Pinpoint the cell where the given text exists, returning its [x, y] midpoint coordinate. 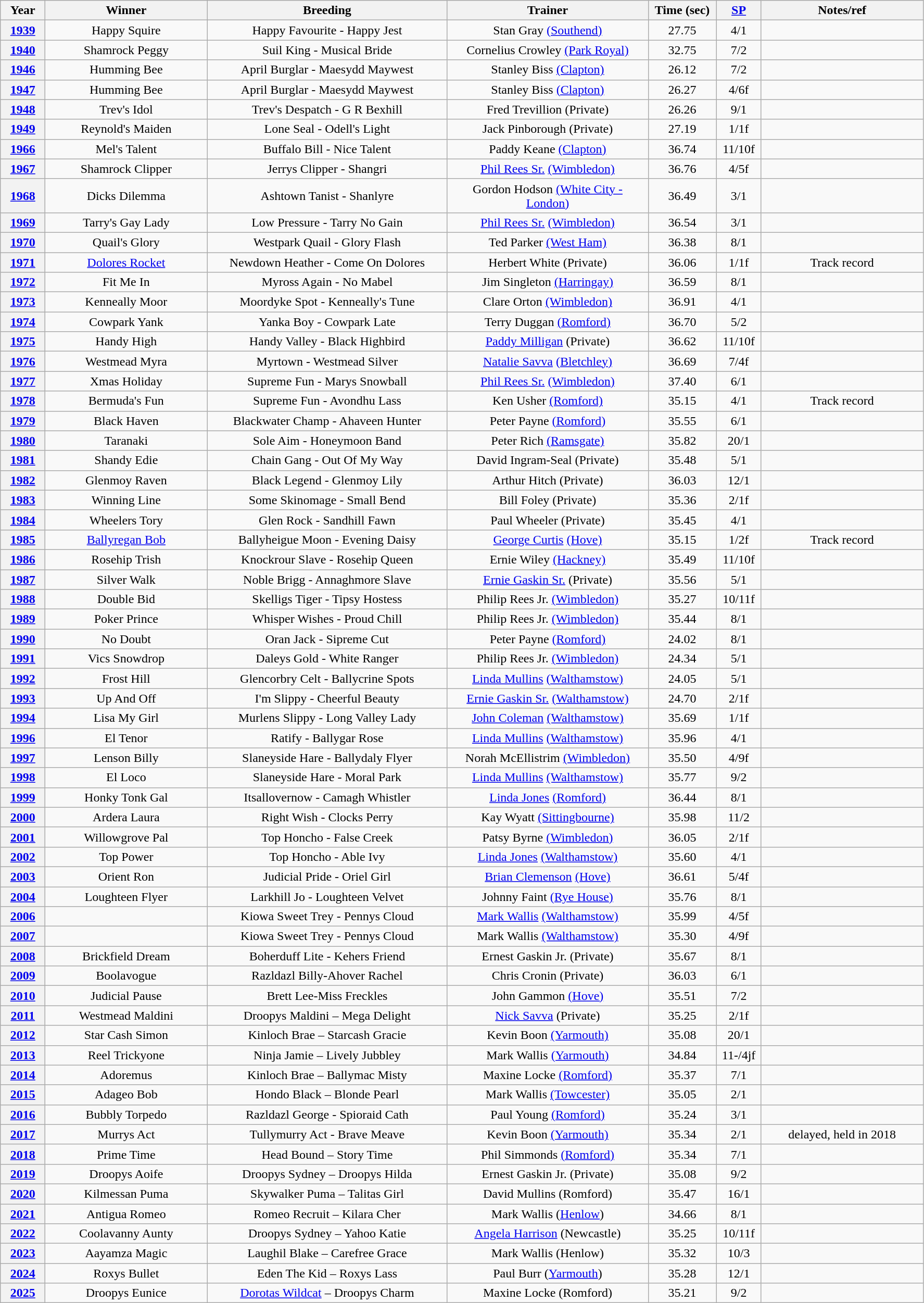
Vics Snowdrop [126, 659]
Orient Ron [126, 876]
1978 [23, 401]
36.74 [682, 149]
35.49 [682, 559]
1997 [23, 758]
Ernie Gaskin Sr. (Private) [548, 580]
Black Legend - Glenmoy Lily [327, 480]
35.36 [682, 500]
Ardera Laura [126, 817]
Skelligs Tiger - Tipsy Hostess [327, 599]
Winner [126, 10]
Glen Rock - Sandhill Fawn [327, 520]
36.69 [682, 361]
Suil King - Musical Bride [327, 50]
Romeo Recruit – Kilara Cher [327, 1214]
Judicial Pride - Oriel Girl [327, 876]
5/4f [739, 876]
Ninja Jamie – Lively Jubbley [327, 1055]
11-/4jf [739, 1055]
2000 [23, 817]
Brett Lee-Miss Freckles [327, 996]
Arthur Hitch (Private) [548, 480]
35.37 [682, 1075]
Jerrys Clipper - Shangri [327, 169]
4/6f [739, 90]
Eden The Kid – Roxys Lass [327, 1273]
Wheelers Tory [126, 520]
11/2 [739, 817]
1999 [23, 797]
35.69 [682, 718]
2009 [23, 976]
27.75 [682, 30]
Frost Hill [126, 679]
1946 [23, 70]
Whisper Wishes - Proud Chill [327, 619]
35.77 [682, 778]
1988 [23, 599]
Dorotas Wildcat – Droopys Charm [327, 1293]
Rosehip Trish [126, 559]
Stan Gray (Southend) [548, 30]
1971 [23, 262]
1994 [23, 718]
Boherduff Lite - Kehers Friend [327, 956]
Myross Again - No Mabel [327, 282]
36.76 [682, 169]
36.62 [682, 342]
36.05 [682, 837]
Supreme Fun - Avondhu Lass [327, 401]
24.05 [682, 679]
35.27 [682, 599]
Winning Line [126, 500]
36.54 [682, 222]
Laughil Blake – Carefree Grace [327, 1254]
Trev's Despatch - G R Bexhill [327, 109]
35.05 [682, 1095]
Black Haven [126, 421]
1976 [23, 361]
Kay Wyatt (Sittingbourne) [548, 817]
Johnny Faint (Rye House) [548, 896]
2010 [23, 996]
Droopys Eunice [126, 1293]
El Tenor [126, 738]
Ballyheigue Moon - Evening Daisy [327, 540]
Ratify - Ballygar Rose [327, 738]
Chain Gang - Out Of My Way [327, 460]
1981 [23, 460]
1975 [23, 342]
David Ingram-Seal (Private) [548, 460]
Norah McEllistrim (Wimbledon) [548, 758]
Natalie Savva (Bletchley) [548, 361]
1967 [23, 169]
36.49 [682, 196]
Loughteen Flyer [126, 896]
35.56 [682, 580]
Larkhill Jo - Loughteen Velvet [327, 896]
2018 [23, 1154]
1989 [23, 619]
Phil Simmonds (Romford) [548, 1154]
2013 [23, 1055]
Patsy Byrne (Wimbledon) [548, 837]
24.02 [682, 639]
Buffalo Bill - Nice Talent [327, 149]
36.59 [682, 282]
Dicks Dilemma [126, 196]
36.91 [682, 302]
Jim Singleton (Harringay) [548, 282]
1991 [23, 659]
delayed, held in 2018 [842, 1134]
2008 [23, 956]
24.34 [682, 659]
Mark Wallis (Yarmouth) [548, 1055]
Moordyke Spot - Kenneally's Tune [327, 302]
Razldazl Billy-Ahover Rachel [327, 976]
Myrtown - Westmead Silver [327, 361]
Reel Trickyone [126, 1055]
2025 [23, 1293]
Bermuda's Fun [126, 401]
Head Bound – Story Time [327, 1154]
Lenson Billy [126, 758]
7/4f [739, 361]
Droopys Sydney – Droopys Hilda [327, 1174]
Noble Brigg - Annaghmore Slave [327, 580]
Ted Parker (West Ham) [548, 242]
Brian Clemenson (Hove) [548, 876]
37.40 [682, 381]
2021 [23, 1214]
Knockrour Slave - Rosehip Queen [327, 559]
35.24 [682, 1114]
1982 [23, 480]
Poker Prince [126, 619]
Adageo Bob [126, 1095]
1980 [23, 441]
1986 [23, 559]
Handy Valley - Black Highbird [327, 342]
Slaneyside Hare - Moral Park [327, 778]
35.55 [682, 421]
Razldazl George - Spioraid Cath [327, 1114]
1968 [23, 196]
2014 [23, 1075]
35.30 [682, 936]
Blackwater Champ - Ahaveen Hunter [327, 421]
35.51 [682, 996]
Top Honcho - False Creek [327, 837]
Reynold's Maiden [126, 129]
35.76 [682, 896]
Nick Savva (Private) [548, 1016]
El Loco [126, 778]
Willowgrove Pal [126, 837]
Kinloch Brae – Starcash Gracie [327, 1035]
1969 [23, 222]
2003 [23, 876]
Taranaki [126, 441]
1990 [23, 639]
Tullymurry Act - Brave Meave [327, 1134]
24.70 [682, 698]
Fred Trevillion (Private) [548, 109]
Happy Squire [126, 30]
Hondo Black – Blonde Pearl [327, 1095]
1947 [23, 90]
Antigua Romeo [126, 1214]
35.44 [682, 619]
Droopys Aoife [126, 1174]
2023 [23, 1254]
35.47 [682, 1194]
Murlens Slippy - Long Valley Lady [327, 718]
I'm Slippy - Cheerful Beauty [327, 698]
Right Wish - Clocks Perry [327, 817]
Itsallovernow - Camagh Whistler [327, 797]
Notes/ref [842, 10]
34.84 [682, 1055]
Ernie Wiley (Hackney) [548, 559]
2006 [23, 917]
Ballyregan Bob [126, 540]
Up And Off [126, 698]
Kilmessan Puma [126, 1194]
1996 [23, 738]
35.50 [682, 758]
16/1 [739, 1194]
Westmead Maldini [126, 1016]
26.12 [682, 70]
Quail's Glory [126, 242]
Lone Seal - Odell's Light [327, 129]
Paddy Milligan (Private) [548, 342]
2016 [23, 1114]
Supreme Fun - Marys Snowball [327, 381]
35.32 [682, 1254]
Happy Favourite - Happy Jest [327, 30]
Droopys Maldini – Mega Delight [327, 1016]
2019 [23, 1174]
26.26 [682, 109]
John Coleman (Walthamstow) [548, 718]
Paul Burr (Yarmouth) [548, 1273]
34.66 [682, 1214]
Coolavanny Aunty [126, 1234]
Mark Wallis (Towcester) [548, 1095]
Trainer [548, 10]
36.06 [682, 262]
Dolores Rocket [126, 262]
Prime Time [126, 1154]
32.75 [682, 50]
Top Honcho - Able Ivy [327, 857]
Paul Young (Romford) [548, 1114]
35.48 [682, 460]
Xmas Holiday [126, 381]
Silver Walk [126, 580]
Paddy Keane (Clapton) [548, 149]
Top Power [126, 857]
1939 [23, 30]
2012 [23, 1035]
1985 [23, 540]
Cornelius Crowley (Park Royal) [548, 50]
1993 [23, 698]
Slaneyside Hare - Ballydaly Flyer [327, 758]
John Gammon (Hove) [548, 996]
Roxys Bullet [126, 1273]
Oran Jack - Sipreme Cut [327, 639]
1973 [23, 302]
9/1 [739, 109]
36.44 [682, 797]
Bubbly Torpedo [126, 1114]
Yanka Boy - Cowpark Late [327, 322]
35.98 [682, 817]
Kinloch Brae – Ballymac Misty [327, 1075]
2011 [23, 1016]
Sole Aim - Honeymoon Band [327, 441]
Lisa My Girl [126, 718]
2017 [23, 1134]
1972 [23, 282]
Brickfield Dream [126, 956]
Linda Jones (Walthamstow) [548, 857]
George Curtis (Hove) [548, 540]
36.70 [682, 322]
Ashtown Tanist - Shanlyre [327, 196]
2007 [23, 936]
Some Skinomage - Small Bend [327, 500]
Paul Wheeler (Private) [548, 520]
1940 [23, 50]
Kenneally Moor [126, 302]
Ernie Gaskin Sr. (Walthamstow) [548, 698]
35.82 [682, 441]
1992 [23, 679]
35.21 [682, 1293]
Glenmoy Raven [126, 480]
Westmead Myra [126, 361]
Daleys Gold - White Ranger [327, 659]
Judicial Pause [126, 996]
Jack Pinborough (Private) [548, 129]
2004 [23, 896]
Chris Cronin (Private) [548, 976]
Skywalker Puma – Talitas Girl [327, 1194]
1983 [23, 500]
1977 [23, 381]
Low Pressure - Tarry No Gain [327, 222]
2002 [23, 857]
Westpark Quail - Glory Flash [327, 242]
Fit Me In [126, 282]
Glencorbry Celt - Ballycrine Spots [327, 679]
Time (sec) [682, 10]
35.96 [682, 738]
1987 [23, 580]
10/3 [739, 1254]
1970 [23, 242]
Clare Orton (Wimbledon) [548, 302]
David Mullins (Romford) [548, 1194]
Cowpark Yank [126, 322]
36.61 [682, 876]
1948 [23, 109]
2024 [23, 1273]
27.19 [682, 129]
Adoremus [126, 1075]
Ken Usher (Romford) [548, 401]
35.99 [682, 917]
35.45 [682, 520]
Boolavogue [126, 976]
Double Bid [126, 599]
1998 [23, 778]
5/2 [739, 322]
1984 [23, 520]
1979 [23, 421]
1966 [23, 149]
Shamrock Clipper [126, 169]
1/2f [739, 540]
No Doubt [126, 639]
Breeding [327, 10]
Trev's Idol [126, 109]
Mel's Talent [126, 149]
Star Cash Simon [126, 1035]
35.28 [682, 1273]
35.60 [682, 857]
1974 [23, 322]
SP [739, 10]
Bill Foley (Private) [548, 500]
2022 [23, 1234]
26.27 [682, 90]
36.38 [682, 242]
Honky Tonk Gal [126, 797]
Herbert White (Private) [548, 262]
Terry Duggan (Romford) [548, 322]
Droopys Sydney – Yahoo Katie [327, 1234]
Peter Rich (Ramsgate) [548, 441]
Year [23, 10]
Newdown Heather - Come On Dolores [327, 262]
2015 [23, 1095]
Angela Harrison (Newcastle) [548, 1234]
Murrys Act [126, 1134]
Handy High [126, 342]
Tarry's Gay Lady [126, 222]
2001 [23, 837]
Shandy Edie [126, 460]
1949 [23, 129]
Linda Jones (Romford) [548, 797]
Shamrock Peggy [126, 50]
35.67 [682, 956]
2020 [23, 1194]
Aayamza Magic [126, 1254]
Gordon Hodson (White City - London) [548, 196]
